Provide the (X, Y) coordinate of the cell's center where the given text is located.  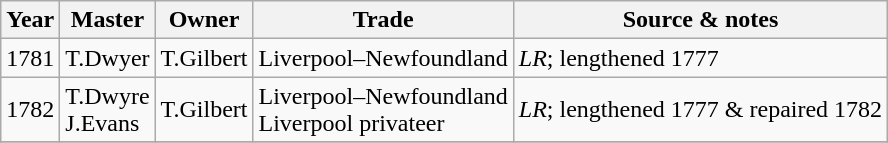
1781 (30, 58)
LR; lengthened 1777 & repaired 1782 (700, 110)
Owner (204, 20)
Liverpool–Newfoundland (383, 58)
LR; lengthened 1777 (700, 58)
T.DwyreJ.Evans (108, 110)
Source & notes (700, 20)
1782 (30, 110)
Master (108, 20)
Liverpool–NewfoundlandLiverpool privateer (383, 110)
Year (30, 20)
Trade (383, 20)
T.Dwyer (108, 58)
